Detect which cell encompasses the target text, then output its [x, y] center coordinate. 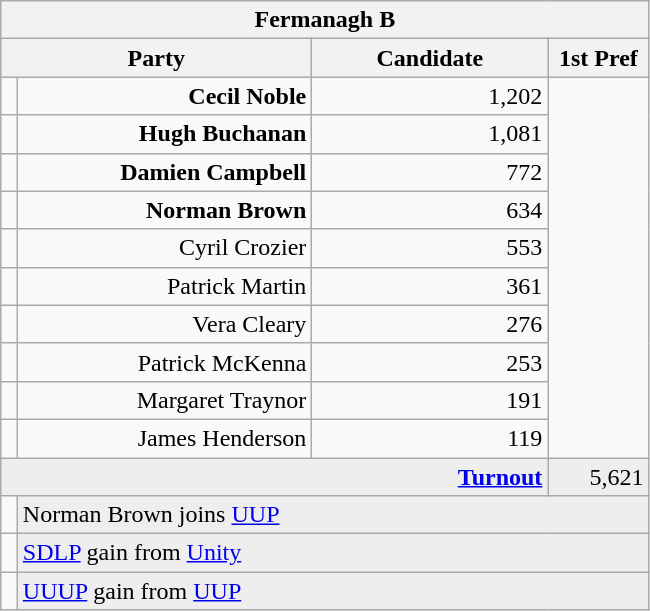
772 [430, 172]
1,202 [430, 96]
SDLP gain from Unity [333, 553]
Margaret Traynor [164, 400]
Cecil Noble [164, 96]
553 [430, 248]
Fermanagh B [325, 20]
276 [430, 324]
361 [430, 286]
Norman Brown joins UUP [333, 515]
Patrick McKenna [164, 362]
UUUP gain from UUP [333, 591]
Cyril Crozier [164, 248]
5,621 [598, 477]
119 [430, 438]
Damien Campbell [164, 172]
Candidate [430, 58]
Turnout [274, 477]
Patrick Martin [164, 286]
191 [430, 400]
James Henderson [164, 438]
1st Pref [598, 58]
Vera Cleary [164, 324]
Party [156, 58]
Hugh Buchanan [164, 134]
634 [430, 210]
1,081 [430, 134]
253 [430, 362]
Norman Brown [164, 210]
